Pinpoint the cell where the given text exists, returning its (X, Y) midpoint coordinate. 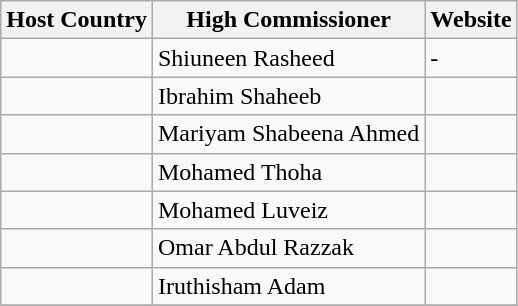
Mohamed Thoha (288, 172)
Mariyam Shabeena Ahmed (288, 134)
Iruthisham Adam (288, 286)
High Commissioner (288, 20)
Shiuneen Rasheed (288, 58)
Website (471, 20)
- (471, 58)
Host Country (77, 20)
Ibrahim Shaheeb (288, 96)
Mohamed Luveiz (288, 210)
Omar Abdul Razzak (288, 248)
